Return the (X, Y) coordinate for the center point of the cell that contains the specified text.  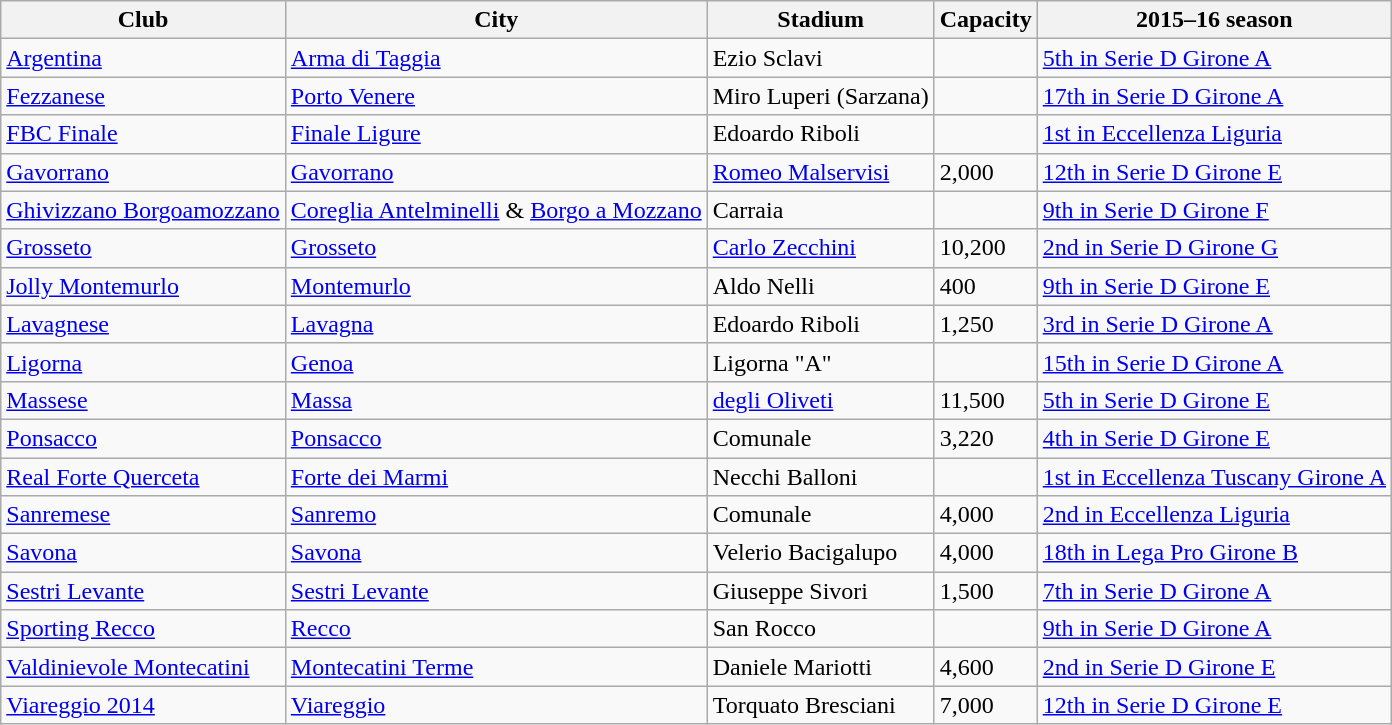
1st in Eccellenza Liguria (1214, 134)
Torquato Bresciani (820, 705)
Valdinievole Montecatini (144, 667)
2,000 (986, 172)
Genoa (496, 362)
Viareggio 2014 (144, 705)
9th in Serie D Girone E (1214, 286)
2nd in Eccellenza Liguria (1214, 515)
Fezzanese (144, 96)
Argentina (144, 58)
Club (144, 20)
Porto Venere (496, 96)
Lavagna (496, 324)
Ezio Sclavi (820, 58)
2015–16 season (1214, 20)
City (496, 20)
Sporting Recco (144, 629)
Ligorna (144, 362)
Arma di Taggia (496, 58)
Massese (144, 400)
Stadium (820, 20)
1st in Eccellenza Tuscany Girone A (1214, 477)
Massa (496, 400)
3,220 (986, 438)
Capacity (986, 20)
Montecatini Terme (496, 667)
2nd in Serie D Girone G (1214, 248)
Ghivizzano Borgoamozzano (144, 210)
10,200 (986, 248)
3rd in Serie D Girone A (1214, 324)
Recco (496, 629)
1,500 (986, 591)
Jolly Montemurlo (144, 286)
17th in Serie D Girone A (1214, 96)
4th in Serie D Girone E (1214, 438)
9th in Serie D Girone F (1214, 210)
Necchi Balloni (820, 477)
5th in Serie D Girone A (1214, 58)
400 (986, 286)
Daniele Mariotti (820, 667)
Forte dei Marmi (496, 477)
18th in Lega Pro Girone B (1214, 553)
11,500 (986, 400)
Montemurlo (496, 286)
Ligorna "A" (820, 362)
Coreglia Antelminelli & Borgo a Mozzano (496, 210)
San Rocco (820, 629)
Viareggio (496, 705)
Miro Luperi (Sarzana) (820, 96)
1,250 (986, 324)
9th in Serie D Girone A (1214, 629)
4,600 (986, 667)
Carlo Zecchini (820, 248)
5th in Serie D Girone E (1214, 400)
7,000 (986, 705)
Aldo Nelli (820, 286)
Velerio Bacigalupo (820, 553)
Giuseppe Sivori (820, 591)
FBC Finale (144, 134)
7th in Serie D Girone A (1214, 591)
Carraia (820, 210)
Sanremese (144, 515)
Romeo Malservisi (820, 172)
Finale Ligure (496, 134)
Lavagnese (144, 324)
2nd in Serie D Girone E (1214, 667)
Real Forte Querceta (144, 477)
degli Oliveti (820, 400)
Sanremo (496, 515)
15th in Serie D Girone A (1214, 362)
